Provide the [x, y] coordinate of the cell's center where the given text is located.  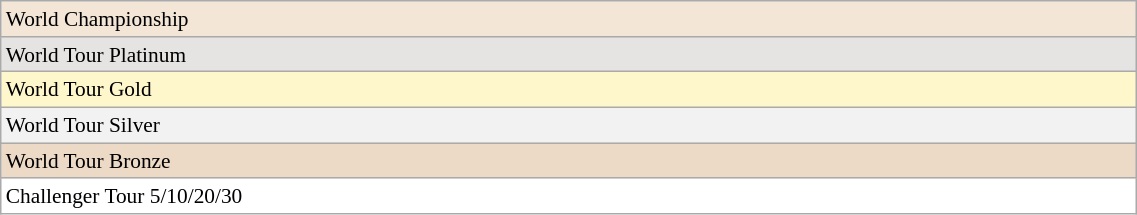
World Tour Silver [569, 126]
Challenger Tour 5/10/20/30 [569, 197]
World Tour Bronze [569, 161]
World Tour Gold [569, 90]
World Tour Platinum [569, 55]
World Championship [569, 19]
